Provide the [x, y] coordinate of the cell's center where the given text is located.  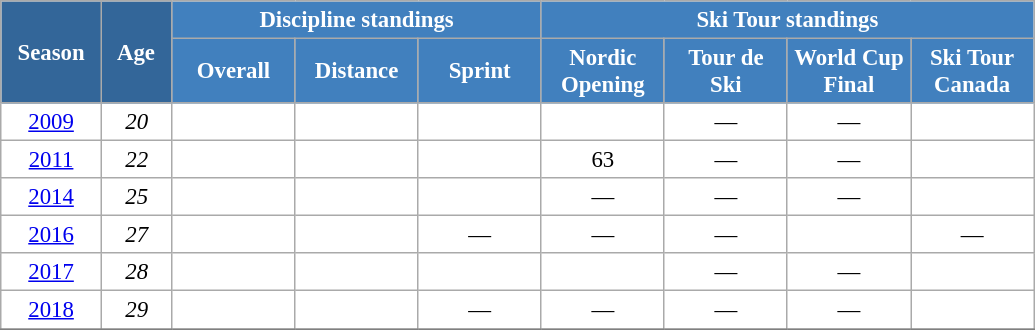
Discipline standings [356, 20]
2011 [52, 160]
2017 [52, 273]
2016 [52, 235]
World CupFinal [848, 72]
Age [136, 52]
27 [136, 235]
Ski Tour standings [787, 20]
2018 [52, 310]
2009 [52, 122]
25 [136, 197]
Tour deSki [726, 72]
Overall [234, 72]
Sprint [480, 72]
63 [602, 160]
2014 [52, 197]
NordicOpening [602, 72]
Distance [356, 72]
29 [136, 310]
Ski TourCanada [972, 72]
20 [136, 122]
Season [52, 52]
22 [136, 160]
28 [136, 273]
